From the cell containing the given text, extract its center point as (x, y) coordinate. 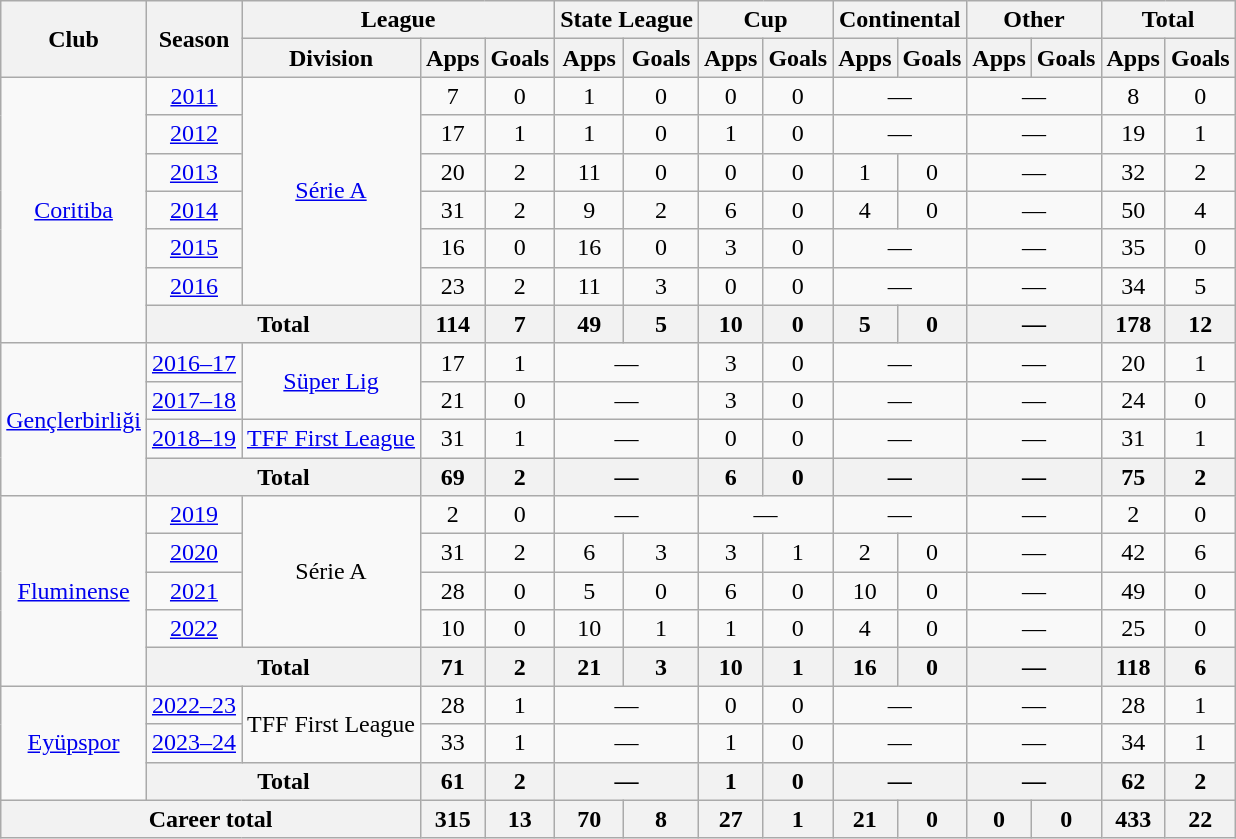
22 (1200, 819)
114 (453, 324)
315 (453, 819)
Coritiba (74, 210)
33 (453, 743)
2014 (194, 210)
Club (74, 39)
Cup (765, 20)
2023–24 (194, 743)
27 (730, 819)
433 (1133, 819)
2015 (194, 248)
2019 (194, 515)
42 (1133, 553)
24 (1133, 400)
Other (1034, 20)
23 (453, 286)
Gençlerbirliği (74, 419)
178 (1133, 324)
Continental (900, 20)
2012 (194, 134)
2022 (194, 629)
Season (194, 39)
2016 (194, 286)
12 (1200, 324)
2020 (194, 553)
League (398, 20)
71 (453, 667)
2017–18 (194, 400)
Career total (211, 819)
Süper Lig (332, 381)
2018–19 (194, 438)
75 (1133, 477)
Division (332, 58)
13 (520, 819)
19 (1133, 134)
2016–17 (194, 362)
2021 (194, 591)
32 (1133, 172)
2022–23 (194, 705)
Eyüpspor (74, 743)
2011 (194, 96)
118 (1133, 667)
62 (1133, 781)
35 (1133, 248)
2013 (194, 172)
61 (453, 781)
State League (627, 20)
25 (1133, 629)
70 (590, 819)
69 (453, 477)
9 (590, 210)
Fluminense (74, 591)
50 (1133, 210)
